Extract the [X, Y] coordinate from the center of the cell holding the provided text.  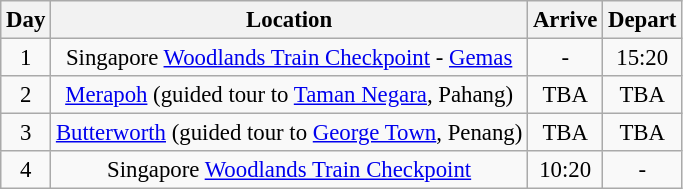
4 [26, 170]
15:20 [642, 58]
Singapore Woodlands Train Checkpoint - Gemas [290, 58]
Depart [642, 20]
3 [26, 133]
10:20 [566, 170]
Merapoh (guided tour to Taman Negara, Pahang) [290, 95]
Day [26, 20]
2 [26, 95]
Singapore Woodlands Train Checkpoint [290, 170]
Location [290, 20]
Butterworth (guided tour to George Town, Penang) [290, 133]
Arrive [566, 20]
1 [26, 58]
